Pinpoint the cell where the given text exists, returning its (x, y) midpoint coordinate. 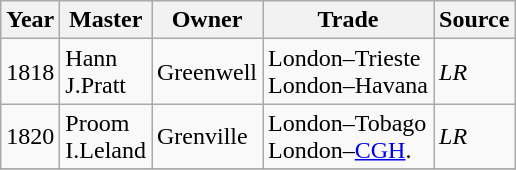
ProomI.Leland (106, 136)
1818 (30, 72)
Greenwell (208, 72)
Trade (348, 20)
Source (474, 20)
London–TriesteLondon–Havana (348, 72)
Year (30, 20)
HannJ.Pratt (106, 72)
Owner (208, 20)
London–TobagoLondon–CGH. (348, 136)
1820 (30, 136)
Grenville (208, 136)
Master (106, 20)
